From the cell containing the given text, extract its center point as [X, Y] coordinate. 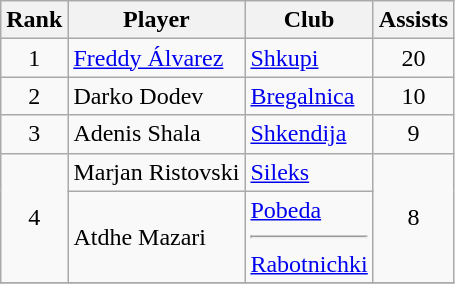
Freddy Álvarez [156, 58]
10 [413, 96]
1 [34, 58]
Club [309, 20]
Marjan Ristovski [156, 172]
Darko Dodev [156, 96]
3 [34, 134]
2 [34, 96]
Shkendija [309, 134]
8 [413, 218]
Assists [413, 20]
9 [413, 134]
Player [156, 20]
4 [34, 218]
Rank [34, 20]
Adenis Shala [156, 134]
Atdhe Mazari [156, 237]
Bregalnica [309, 96]
20 [413, 58]
Sileks [309, 172]
PobedaRabotnichki [309, 237]
Shkupi [309, 58]
